Locate the cell with the specified text and output its [x, y] center coordinate. 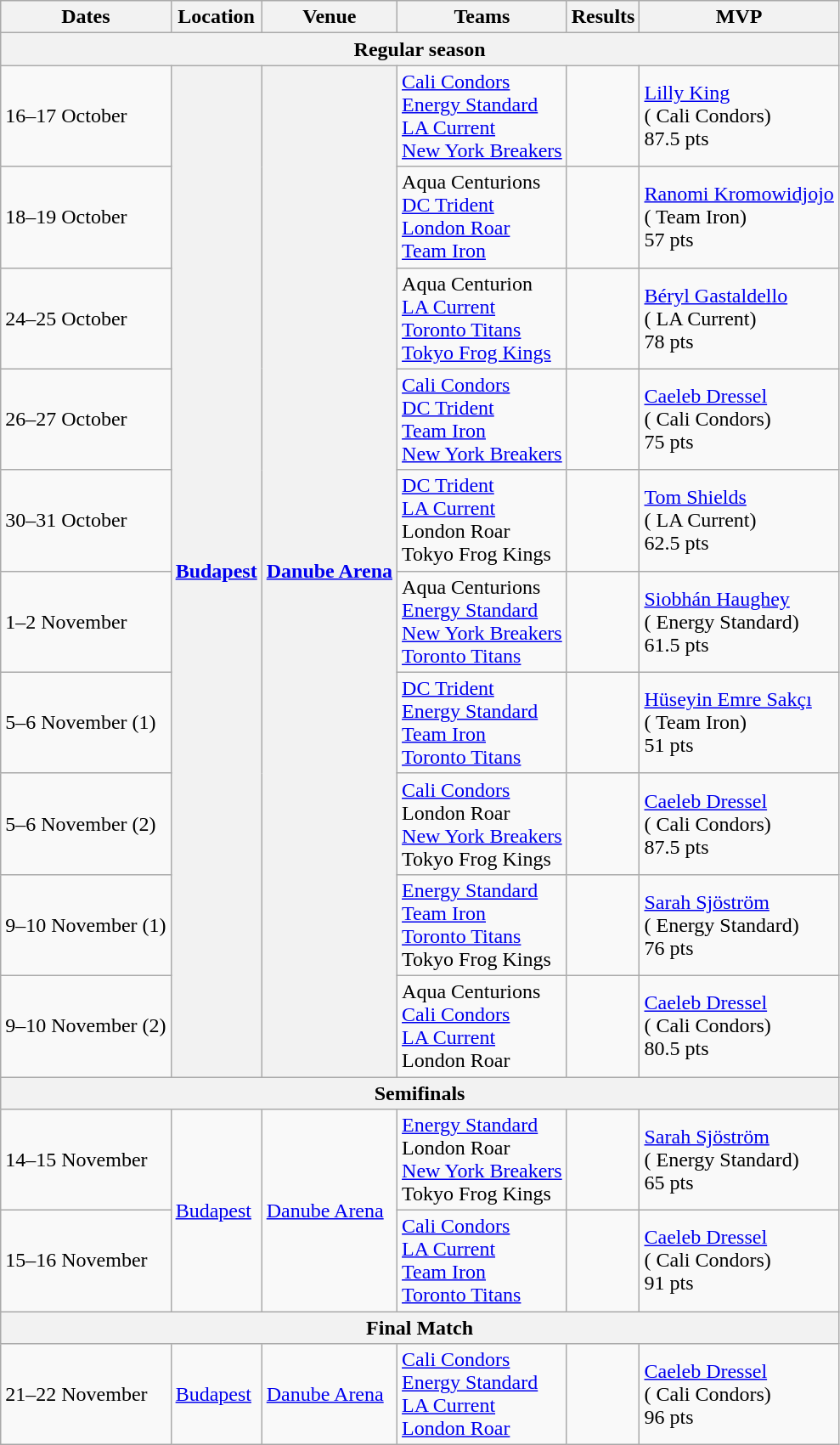
Ranomi Kromowidjojo( Team Iron)57 pts [739, 217]
Results [603, 17]
Béryl Gastaldello( LA Current)78 pts [739, 318]
30–31 October [86, 520]
MVP [739, 17]
Caeleb Dressel( Cali Condors)96 pts [739, 1395]
Cali Condors Energy Standard LA Current London Roar [482, 1395]
Semifinals [420, 1093]
DC Trident LA Current London Roar Tokyo Frog Kings [482, 520]
Hüseyin Emre Sakçı( Team Iron)51 pts [739, 722]
1–2 November [86, 622]
DC Trident Energy Standard Team Iron Toronto Titans [482, 722]
Cali Condors LA Current Team Iron Toronto Titans [482, 1261]
Caeleb Dressel( Cali Condors)87.5 pts [739, 824]
Sarah Sjöström( Energy Standard)65 pts [739, 1160]
Siobhán Haughey( Energy Standard)61.5 pts [739, 622]
Caeleb Dressel( Cali Condors)75 pts [739, 420]
Aqua Centurions Energy Standard New York Breakers Toronto Titans [482, 622]
14–15 November [86, 1160]
Energy Standard London Roar New York Breakers Tokyo Frog Kings [482, 1160]
Aqua Centurions Cali Condors LA Current London Roar [482, 1026]
9–10 November (2) [86, 1026]
Final Match [420, 1328]
Tom Shields( LA Current)62.5 pts [739, 520]
Energy Standard Team Iron Toronto Titans Tokyo Frog Kings [482, 924]
Venue [330, 17]
Cali Condors Energy Standard LA Current New York Breakers [482, 116]
16–17 October [86, 116]
15–16 November [86, 1261]
Aqua Centurion LA Current Toronto Titans Tokyo Frog Kings [482, 318]
21–22 November [86, 1395]
Cali Condors DC Trident Team Iron New York Breakers [482, 420]
24–25 October [86, 318]
5–6 November (1) [86, 722]
Lilly King( Cali Condors)87.5 pts [739, 116]
5–6 November (2) [86, 824]
Cali Condors London Roar New York Breakers Tokyo Frog Kings [482, 824]
Teams [482, 17]
Dates [86, 17]
Caeleb Dressel( Cali Condors)80.5 pts [739, 1026]
18–19 October [86, 217]
Aqua Centurions DC Trident London Roar Team Iron [482, 217]
9–10 November (1) [86, 924]
26–27 October [86, 420]
Location [216, 17]
Sarah Sjöström( Energy Standard)76 pts [739, 924]
Regular season [420, 49]
Caeleb Dressel( Cali Condors)91 pts [739, 1261]
